Return [x, y] of the center of cell containing provided text 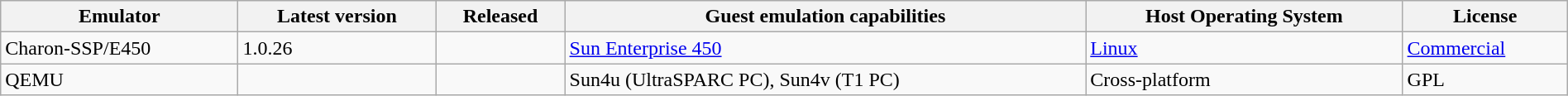
Charon-SSP/E450 [119, 48]
Sun Enterprise 450 [825, 48]
GPL [1485, 79]
Released [500, 17]
1.0.26 [337, 48]
Latest version [337, 17]
Sun4u (UltraSPARC PC), Sun4v (T1 PC) [825, 79]
License [1485, 17]
Commercial [1485, 48]
Linux [1244, 48]
Host Operating System [1244, 17]
Guest emulation capabilities [825, 17]
Emulator [119, 17]
QEMU [119, 79]
Cross-platform [1244, 79]
